From the cell containing the given text, extract its center point as (x, y) coordinate. 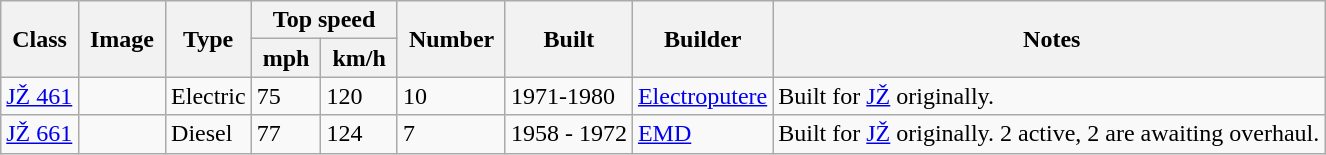
mph (286, 58)
JŽ 461 (40, 96)
Builder (702, 39)
77 (286, 134)
1971-1980 (568, 96)
Class (40, 39)
Image (122, 39)
Built for JŽ originally. 2 active, 2 are awaiting overhaul. (1049, 134)
Top speed (324, 20)
120 (359, 96)
7 (451, 134)
km/h (359, 58)
10 (451, 96)
75 (286, 96)
Notes (1049, 39)
Built (568, 39)
124 (359, 134)
1958 - 1972 (568, 134)
Built for JŽ originally. (1049, 96)
JŽ 661 (40, 134)
Diesel (209, 134)
Electroputere (702, 96)
Type (209, 39)
Number (451, 39)
EMD (702, 134)
Electric (209, 96)
